Determine the [x, y] coordinate at the center of the cell enclosing the given text.  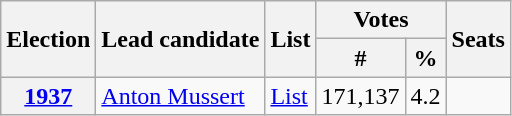
% [426, 58]
Votes [381, 20]
Seats [478, 39]
Anton Mussert [180, 96]
171,137 [360, 96]
1937 [48, 96]
Election [48, 39]
# [360, 58]
4.2 [426, 96]
Lead candidate [180, 39]
